Output the (x, y) coordinate of the center of the cell containing the given text.  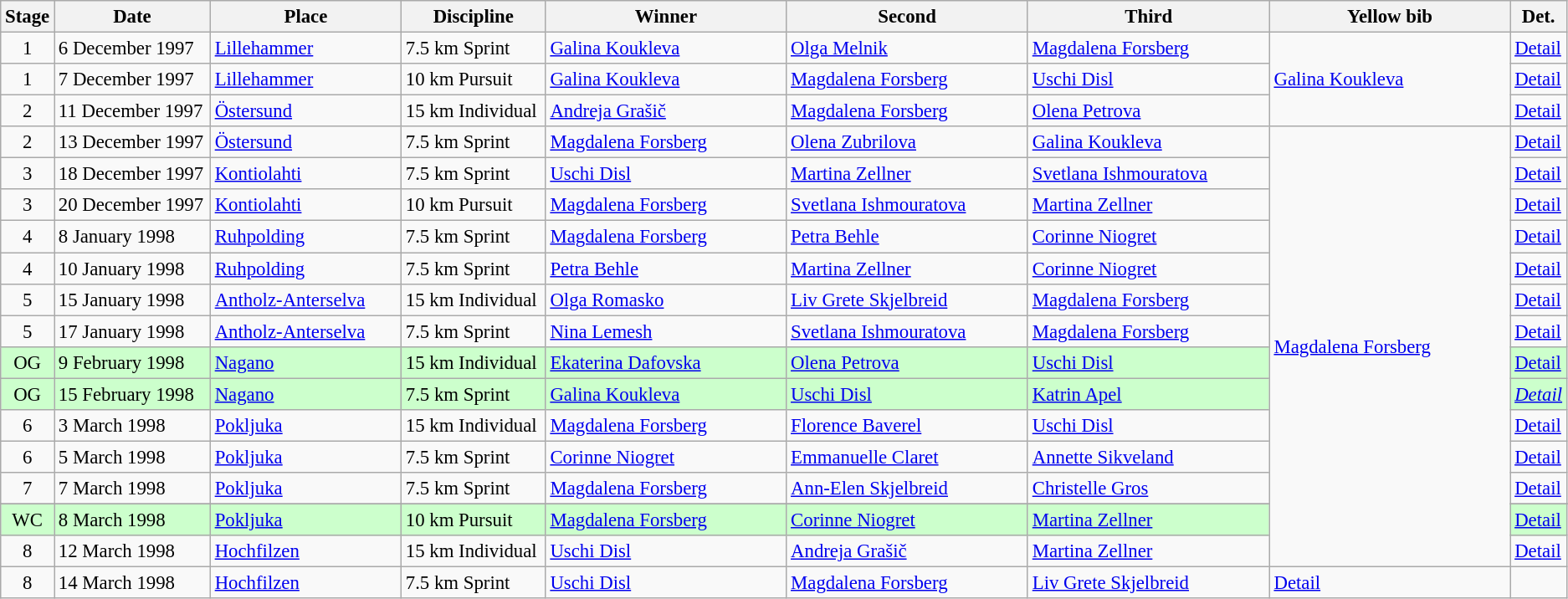
Second (907, 17)
8 January 1998 (132, 237)
Ekaterina Dafovska (666, 362)
10 January 1998 (132, 269)
WC (28, 520)
6 December 1997 (132, 49)
Christelle Gros (1148, 489)
11 December 1997 (132, 111)
20 December 1997 (132, 205)
Discipline (474, 17)
Olena Zubrilova (907, 142)
14 March 1998 (132, 583)
18 December 1997 (132, 174)
Olga Melnik (907, 49)
Emmanuelle Claret (907, 457)
Annette Sikveland (1148, 457)
9 February 1998 (132, 362)
Winner (666, 17)
Date (132, 17)
Stage (28, 17)
8 March 1998 (132, 520)
Det. (1539, 17)
15 January 1998 (132, 299)
15 February 1998 (132, 394)
Katrin Apel (1148, 394)
17 January 1998 (132, 331)
Place (305, 17)
Florence Baverel (907, 426)
7 (28, 489)
3 March 1998 (132, 426)
Yellow bib (1390, 17)
7 December 1997 (132, 79)
13 December 1997 (132, 142)
5 March 1998 (132, 457)
7 March 1998 (132, 489)
Third (1148, 17)
12 March 1998 (132, 551)
Olga Romasko (666, 299)
Ann-Elen Skjelbreid (907, 489)
Nina Lemesh (666, 331)
